Detect which cell encompasses the target text, then output its (x, y) center coordinate. 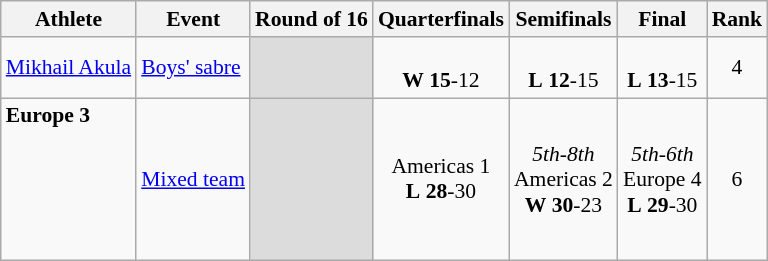
Europe 3 (68, 180)
Event (193, 19)
Rank (738, 19)
Americas 1 L 28-30 (441, 180)
W 15-12 (441, 68)
Quarterfinals (441, 19)
Mikhail Akula (68, 68)
Athlete (68, 19)
Semifinals (564, 19)
L 12-15 (564, 68)
4 (738, 68)
5th-8thAmericas 2 W 30-23 (564, 180)
6 (738, 180)
Final (662, 19)
L 13-15 (662, 68)
Round of 16 (312, 19)
Mixed team (193, 180)
Boys' sabre (193, 68)
5th-6thEurope 4 L 29-30 (662, 180)
